Provide the (x, y) coordinate of the cell's center where the given text is located.  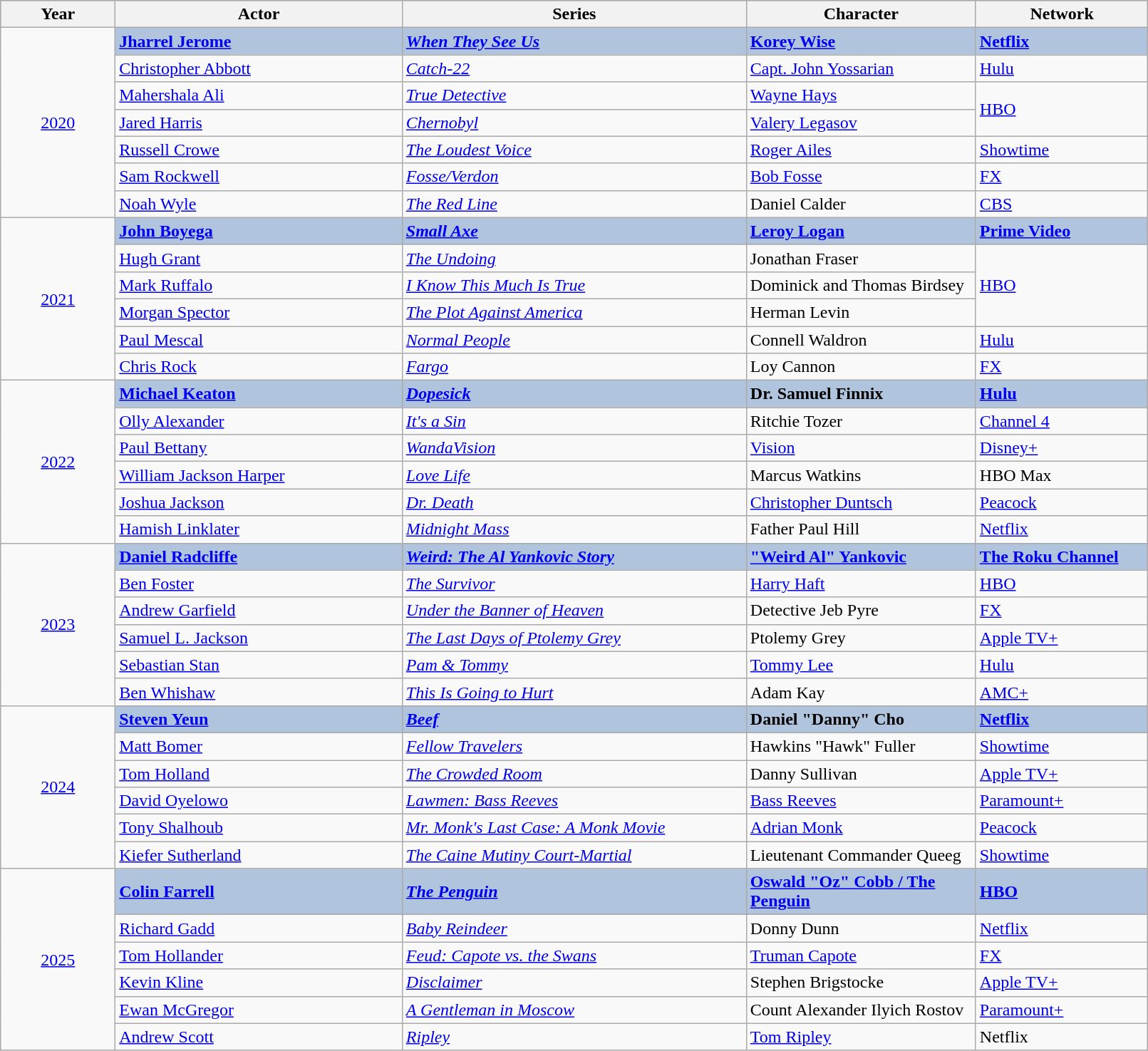
2025 (58, 959)
Stephen Brigstocke (861, 983)
Herman Levin (861, 312)
John Boyega (259, 231)
Pam & Tommy (574, 665)
Chernobyl (574, 123)
Donny Dunn (861, 928)
Valery Legasov (861, 123)
Ptolemy Grey (861, 638)
Adam Kay (861, 692)
Love Life (574, 475)
Korey Wise (861, 41)
Dr. Death (574, 502)
Steven Yeun (259, 719)
Feud: Capote vs. the Swans (574, 956)
The Roku Channel (1062, 556)
"Weird Al" Yankovic (861, 556)
Small Axe (574, 231)
When They See Us (574, 41)
Lieutenant Commander Queeg (861, 855)
Kevin Kline (259, 983)
The Loudest Voice (574, 150)
Hawkins "Hawk" Fuller (861, 746)
Harry Haft (861, 584)
Disney+ (1062, 448)
The Caine Mutiny Court-Martial (574, 855)
Paul Mescal (259, 340)
Roger Ailes (861, 150)
Andrew Garfield (259, 611)
Christopher Abbott (259, 68)
Bob Fosse (861, 177)
Tommy Lee (861, 665)
The Plot Against America (574, 312)
HBO Max (1062, 475)
2024 (58, 787)
David Oyelowo (259, 801)
Dopesick (574, 394)
The Undoing (574, 258)
Leroy Logan (861, 231)
2023 (58, 624)
Matt Bomer (259, 746)
Actor (259, 14)
Christopher Duntsch (861, 502)
Jared Harris (259, 123)
Daniel "Danny" Cho (861, 719)
Fellow Travelers (574, 746)
Fosse/Verdon (574, 177)
Beef (574, 719)
Network (1062, 14)
This Is Going to Hurt (574, 692)
Dominick and Thomas Birdsey (861, 285)
Midnight Mass (574, 529)
Michael Keaton (259, 394)
Paul Bettany (259, 448)
Mark Ruffalo (259, 285)
Bass Reeves (861, 801)
Character (861, 14)
Marcus Watkins (861, 475)
Tom Ripley (861, 1037)
The Survivor (574, 584)
Loy Cannon (861, 367)
Colin Farrell (259, 892)
Weird: The Al Yankovic Story (574, 556)
Richard Gadd (259, 928)
Danny Sullivan (861, 773)
The Last Days of Ptolemy Grey (574, 638)
Lawmen: Bass Reeves (574, 801)
Daniel Calder (861, 204)
Noah Wyle (259, 204)
William Jackson Harper (259, 475)
Catch-22 (574, 68)
Dr. Samuel Finnix (861, 394)
The Penguin (574, 892)
Chris Rock (259, 367)
Vision (861, 448)
I Know This Much Is True (574, 285)
Andrew Scott (259, 1037)
Tom Holland (259, 773)
Ben Whishaw (259, 692)
Father Paul Hill (861, 529)
Series (574, 14)
Ripley (574, 1037)
Sam Rockwell (259, 177)
Connell Waldron (861, 340)
Mahershala Ali (259, 95)
Normal People (574, 340)
2020 (58, 123)
Olly Alexander (259, 421)
WandaVision (574, 448)
Year (58, 14)
Ritchie Tozer (861, 421)
Hamish Linklater (259, 529)
Russell Crowe (259, 150)
2022 (58, 462)
It's a Sin (574, 421)
Morgan Spector (259, 312)
The Red Line (574, 204)
Wayne Hays (861, 95)
Ewan McGregor (259, 1010)
Daniel Radcliffe (259, 556)
True Detective (574, 95)
Truman Capote (861, 956)
Fargo (574, 367)
Oswald "Oz" Cobb / The Penguin (861, 892)
Baby Reindeer (574, 928)
Channel 4 (1062, 421)
Ben Foster (259, 584)
AMC+ (1062, 692)
Adrian Monk (861, 828)
Disclaimer (574, 983)
CBS (1062, 204)
Sebastian Stan (259, 665)
Tom Hollander (259, 956)
Under the Banner of Heaven (574, 611)
Tony Shalhoub (259, 828)
Hugh Grant (259, 258)
Mr. Monk's Last Case: A Monk Movie (574, 828)
Jharrel Jerome (259, 41)
Kiefer Sutherland (259, 855)
Jonathan Fraser (861, 258)
Joshua Jackson (259, 502)
Samuel L. Jackson (259, 638)
2021 (58, 299)
The Crowded Room (574, 773)
Detective Jeb Pyre (861, 611)
A Gentleman in Moscow (574, 1010)
Prime Video (1062, 231)
Capt. John Yossarian (861, 68)
Count Alexander Ilyich Rostov (861, 1010)
